For the text-containing cell, return its midpoint in (x, y) coordinate format. 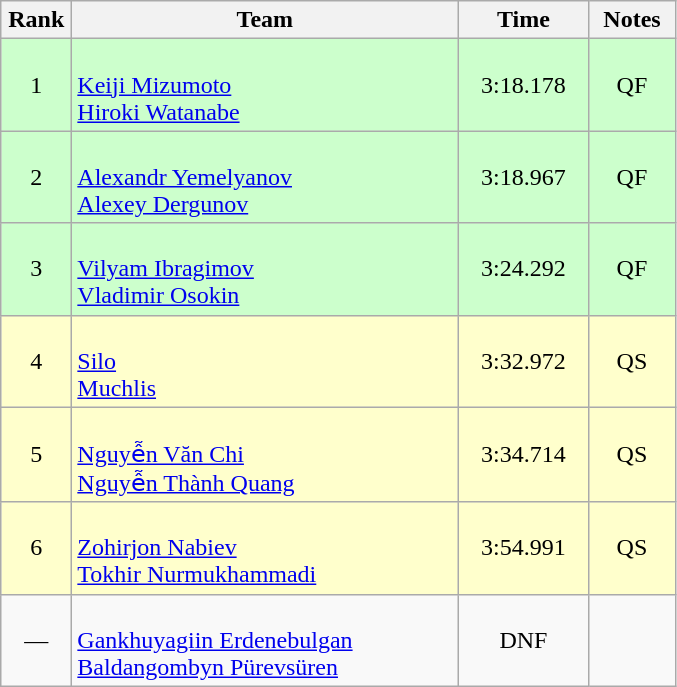
— (36, 640)
2 (36, 177)
Zohirjon NabievTokhir Nurmukhammadi (265, 548)
3 (36, 269)
4 (36, 361)
Vilyam IbragimovVladimir Osokin (265, 269)
Time (524, 20)
3:32.972 (524, 361)
3:18.967 (524, 177)
Notes (632, 20)
DNF (524, 640)
Rank (36, 20)
SiloMuchlis (265, 361)
3:34.714 (524, 454)
Nguyễn Văn ChiNguyễn Thành Quang (265, 454)
Team (265, 20)
3:54.991 (524, 548)
1 (36, 85)
Keiji MizumotoHiroki Watanabe (265, 85)
5 (36, 454)
6 (36, 548)
Gankhuyagiin ErdenebulganBaldangombyn Pürevsüren (265, 640)
3:24.292 (524, 269)
Alexandr YemelyanovAlexey Dergunov (265, 177)
3:18.178 (524, 85)
